Identify which cell holds the provided text, then report its [x, y] central coordinate. 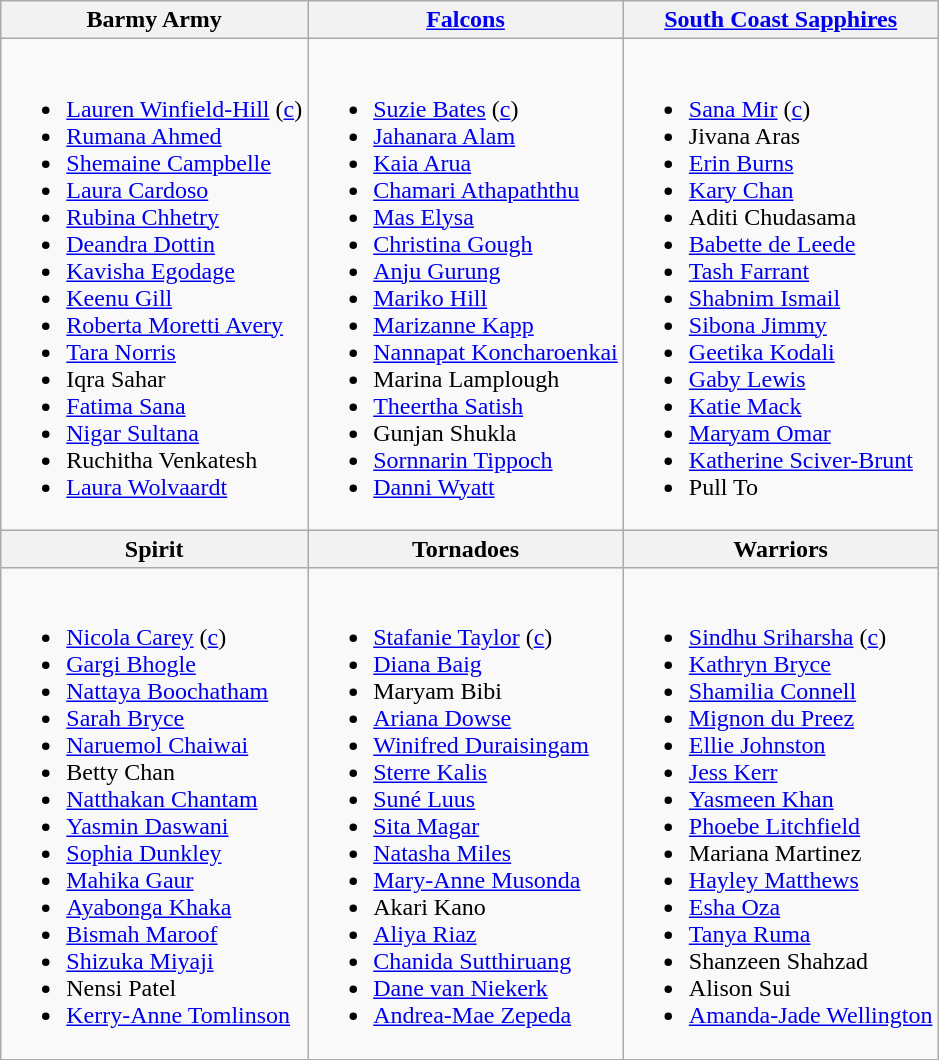
Spirit [154, 549]
South Coast Sapphires [780, 20]
Barmy Army [154, 20]
Warriors [780, 549]
Falcons [466, 20]
Tornadoes [466, 549]
